For the text-containing cell, return its midpoint in (x, y) coordinate format. 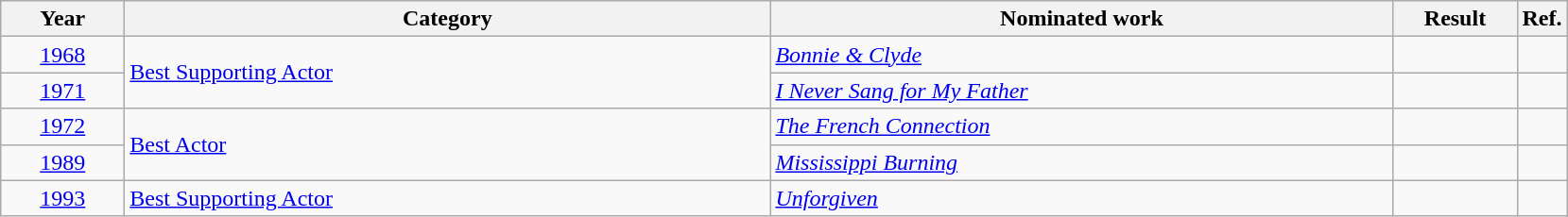
Bonnie & Clyde (1081, 55)
Nominated work (1081, 19)
Result (1456, 19)
Best Actor (448, 144)
Mississippi Burning (1081, 162)
The French Connection (1081, 126)
1993 (62, 198)
Category (448, 19)
1989 (62, 162)
I Never Sang for My Father (1081, 91)
1971 (62, 91)
1968 (62, 55)
Ref. (1542, 19)
1972 (62, 126)
Year (62, 19)
Unforgiven (1081, 198)
